Determine the [X, Y] coordinate at the center of the cell enclosing the given text.  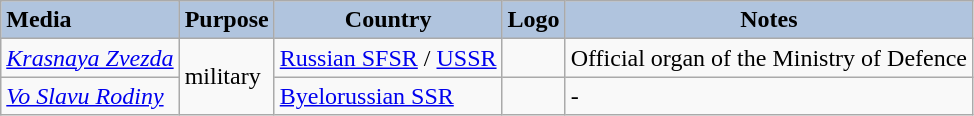
Byelorussian SSR [388, 96]
military [226, 77]
Media [90, 20]
- [768, 96]
Country [388, 20]
Logo [534, 20]
Official organ of the Ministry of Defence [768, 58]
Notes [768, 20]
Krasnaya Zvezda [90, 58]
Vo Slavu Rodiny [90, 96]
Purpose [226, 20]
Russian SFSR / USSR [388, 58]
